Identify which cell holds the provided text, then report its (x, y) central coordinate. 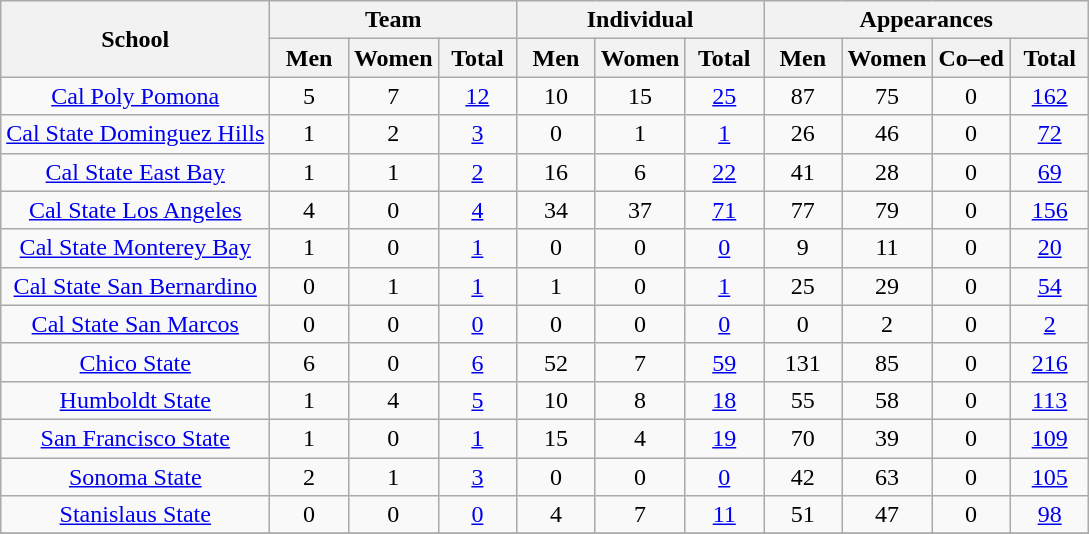
55 (804, 400)
Cal State San Bernardino (136, 286)
Sonoma State (136, 477)
85 (887, 362)
71 (724, 210)
41 (804, 172)
47 (887, 515)
34 (556, 210)
113 (1050, 400)
Cal State San Marcos (136, 324)
42 (804, 477)
Individual (640, 20)
216 (1050, 362)
58 (887, 400)
Co–ed (972, 58)
51 (804, 515)
131 (804, 362)
37 (640, 210)
Cal State Dominguez Hills (136, 134)
87 (804, 96)
79 (887, 210)
29 (887, 286)
Stanislaus State (136, 515)
Team (394, 20)
Appearances (926, 20)
16 (556, 172)
Humboldt State (136, 400)
Cal Poly Pomona (136, 96)
54 (1050, 286)
75 (887, 96)
8 (640, 400)
26 (804, 134)
162 (1050, 96)
Cal State Los Angeles (136, 210)
Cal State East Bay (136, 172)
Cal State Monterey Bay (136, 248)
63 (887, 477)
22 (724, 172)
18 (724, 400)
109 (1050, 438)
70 (804, 438)
39 (887, 438)
46 (887, 134)
28 (887, 172)
59 (724, 362)
72 (1050, 134)
77 (804, 210)
19 (724, 438)
School (136, 39)
69 (1050, 172)
Chico State (136, 362)
20 (1050, 248)
98 (1050, 515)
52 (556, 362)
156 (1050, 210)
105 (1050, 477)
9 (804, 248)
San Francisco State (136, 438)
12 (478, 96)
